For the text-containing cell, return its midpoint in [X, Y] coordinate format. 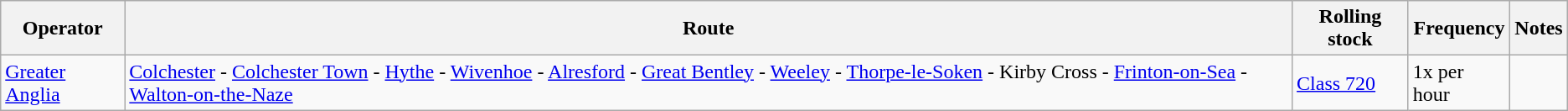
Class 720 [1350, 82]
Notes [1539, 29]
1x per hour [1459, 82]
Route [709, 29]
Frequency [1459, 29]
Greater Anglia [63, 82]
Rolling stock [1350, 29]
Operator [63, 29]
